Pinpoint the cell where the given text exists, returning its (x, y) midpoint coordinate. 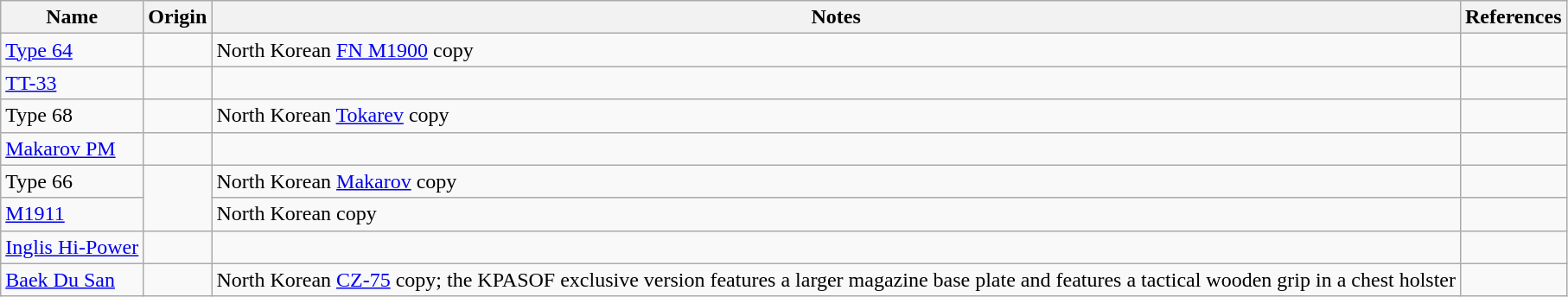
TT-33 (73, 83)
Type 64 (73, 50)
North Korean FN M1900 copy (837, 50)
References (1513, 17)
North Korean CZ-75 copy; the KPASOF exclusive version features a larger magazine base plate and features a tactical wooden grip in a chest holster (837, 280)
Baek Du San (73, 280)
Name (73, 17)
Type 66 (73, 181)
North Korean copy (837, 214)
Makarov PM (73, 148)
North Korean Tokarev copy (837, 116)
Type 68 (73, 116)
Inglis Hi-Power (73, 247)
Origin (178, 17)
North Korean Makarov copy (837, 181)
M1911 (73, 214)
Notes (837, 17)
